Pinpoint the cell where the given text exists, returning its [X, Y] midpoint coordinate. 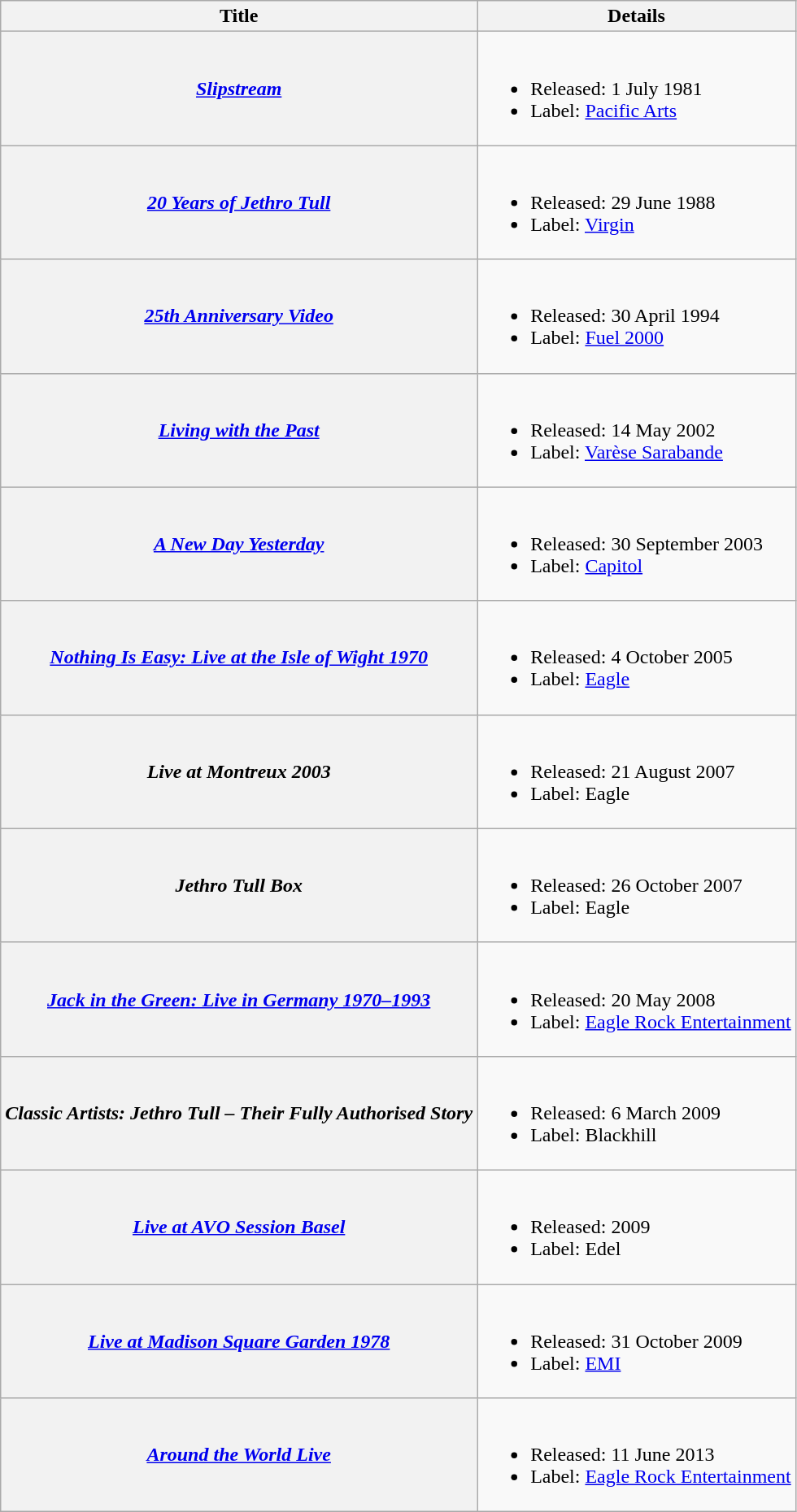
25th Anniversary Video [239, 316]
Jack in the Green: Live in Germany 1970–1993 [239, 999]
Released: 11 June 2013Label: Eagle Rock Entertainment [637, 1455]
A New Day Yesterday [239, 544]
Released: 20 May 2008Label: Eagle Rock Entertainment [637, 999]
Title [239, 16]
Released: 26 October 2007Label: Eagle [637, 885]
Released: 30 September 2003Label: Capitol [637, 544]
Live at AVO Session Basel [239, 1227]
Released: 2009Label: Edel [637, 1227]
Released: 30 April 1994Label: Fuel 2000 [637, 316]
Slipstream [239, 89]
20 Years of Jethro Tull [239, 202]
Jethro Tull Box [239, 885]
Details [637, 16]
Around the World Live [239, 1455]
Released: 14 May 2002Label: Varèse Sarabande [637, 430]
Nothing Is Easy: Live at the Isle of Wight 1970 [239, 658]
Live at Madison Square Garden 1978 [239, 1341]
Released: 6 March 2009Label: Blackhill [637, 1113]
Living with the Past [239, 430]
Classic Artists: Jethro Tull – Their Fully Authorised Story [239, 1113]
Released: 21 August 2007Label: Eagle [637, 771]
Released: 29 June 1988Label: Virgin [637, 202]
Released: 1 July 1981Label: Pacific Arts [637, 89]
Live at Montreux 2003 [239, 771]
Released: 4 October 2005Label: Eagle [637, 658]
Released: 31 October 2009Label: EMI [637, 1341]
